Return the (x, y) coordinate for the center point of the cell that contains the specified text.  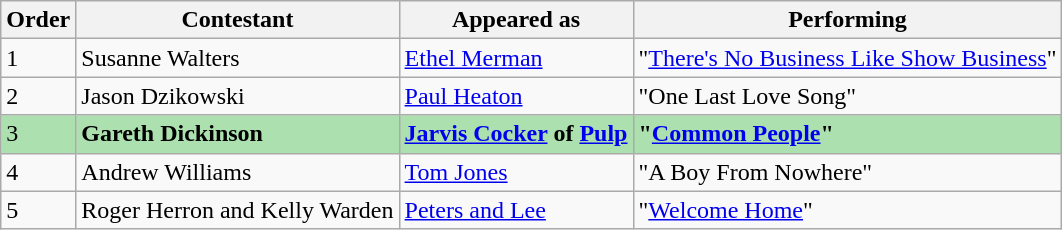
2 (38, 96)
Jarvis Cocker of Pulp (516, 134)
Paul Heaton (516, 96)
Contestant (238, 20)
4 (38, 172)
Susanne Walters (238, 58)
Tom Jones (516, 172)
Order (38, 20)
Performing (848, 20)
"One Last Love Song" (848, 96)
Appeared as (516, 20)
3 (38, 134)
Gareth Dickinson (238, 134)
Ethel Merman (516, 58)
Jason Dzikowski (238, 96)
Roger Herron and Kelly Warden (238, 210)
1 (38, 58)
Andrew Williams (238, 172)
"A Boy From Nowhere" (848, 172)
"Welcome Home" (848, 210)
Peters and Lee (516, 210)
5 (38, 210)
"There's No Business Like Show Business" (848, 58)
"Common People" (848, 134)
